Identify which cell holds the provided text, then report its (X, Y) central coordinate. 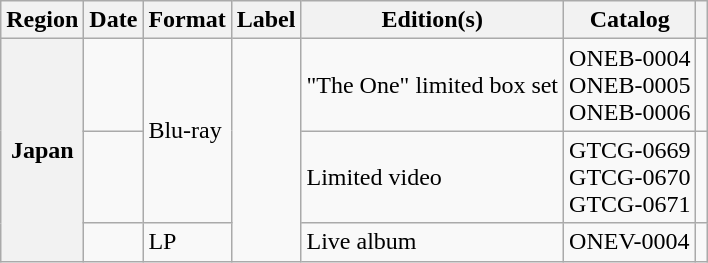
Live album (432, 242)
Edition(s) (432, 20)
ONEV-0004 (630, 242)
GTCG-0669GTCG-0670GTCG-0671 (630, 177)
Region (42, 20)
Japan (42, 150)
Limited video (432, 177)
Catalog (630, 20)
"The One" limited box set (432, 85)
Blu-ray (187, 131)
LP (187, 242)
Date (114, 20)
Format (187, 20)
Label (266, 20)
ONEB-0004ONEB-0005ONEB-0006 (630, 85)
